Pinpoint the cell where the given text exists, returning its [X, Y] midpoint coordinate. 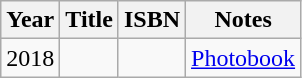
Photobook [244, 58]
Notes [244, 20]
Title [90, 20]
ISBN [152, 20]
2018 [30, 58]
Year [30, 20]
